Return [x, y] of the center of cell containing provided text 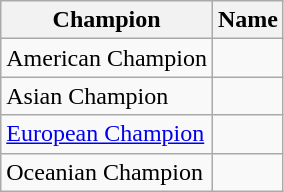
Oceanian Champion [107, 172]
American Champion [107, 58]
Name [248, 20]
Champion [107, 20]
Asian Champion [107, 96]
European Champion [107, 134]
